Provide the (x, y) coordinate of the cell's center where the given text is located.  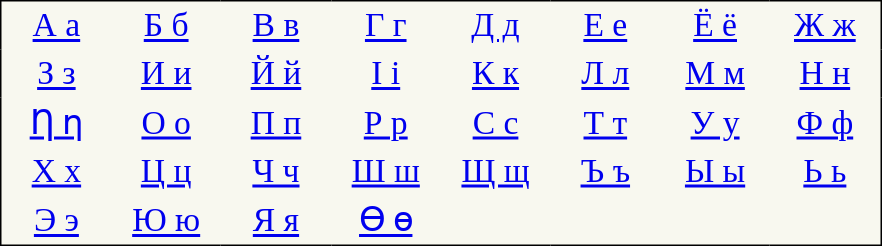
Р р (386, 123)
Ч ч (276, 171)
Ц ц (166, 171)
С с (496, 123)
Я я (276, 220)
П п (276, 123)
О о (166, 123)
Ф ф (826, 123)
Ь ь (826, 171)
К к (496, 74)
Л л (605, 74)
Б б (166, 26)
Ы ы (715, 171)
У у (715, 123)
Д д (496, 26)
Ё ё (715, 26)
Э э (56, 220)
Ж ж (826, 26)
Щ щ (496, 171)
І і (386, 74)
Х х (56, 171)
И и (166, 74)
Ѳ ѳ (386, 220)
Т т (605, 123)
В в (276, 26)
Й й (276, 74)
А а (56, 26)
Ƞ ƞ (56, 123)
Г г (386, 26)
М м (715, 74)
Н н (826, 74)
Ш ш (386, 171)
Е е (605, 26)
Ю ю (166, 220)
З з (56, 74)
Ъ ъ (605, 171)
